Provide the [x, y] coordinate of the cell's center where the given text is located.  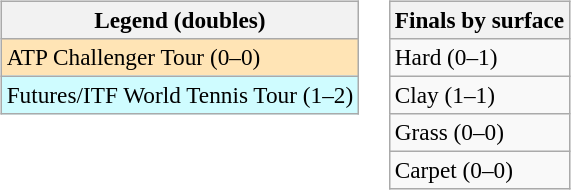
ATP Challenger Tour (0–0) [180, 57]
Legend (doubles) [180, 20]
Carpet (0–0) [479, 171]
Grass (0–0) [479, 133]
Finals by surface [479, 20]
Futures/ITF World Tennis Tour (1–2) [180, 95]
Clay (1–1) [479, 95]
Hard (0–1) [479, 57]
